Return [X, Y] of the center of cell containing provided text 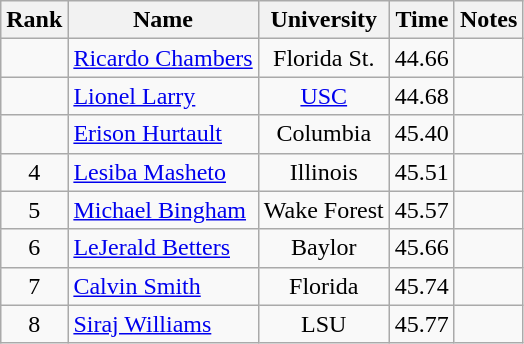
8 [34, 324]
Illinois [324, 172]
University [324, 20]
USC [324, 96]
Name [163, 20]
Ricardo Chambers [163, 58]
LSU [324, 324]
44.68 [422, 96]
Calvin Smith [163, 286]
Siraj Williams [163, 324]
Lesiba Masheto [163, 172]
Rank [34, 20]
4 [34, 172]
45.74 [422, 286]
Wake Forest [324, 210]
5 [34, 210]
Michael Bingham [163, 210]
Baylor [324, 248]
45.40 [422, 134]
Time [422, 20]
Lionel Larry [163, 96]
44.66 [422, 58]
LeJerald Betters [163, 248]
45.51 [422, 172]
Erison Hurtault [163, 134]
Notes [488, 20]
7 [34, 286]
45.66 [422, 248]
Columbia [324, 134]
6 [34, 248]
Florida St. [324, 58]
Florida [324, 286]
45.77 [422, 324]
45.57 [422, 210]
